Scan for the cell matching the given text and deliver its (x, y) coordinate at center. 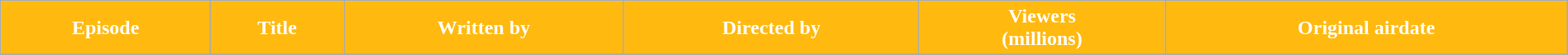
Viewers(millions) (1042, 28)
Directed by (771, 28)
Written by (485, 28)
Title (278, 28)
Original airdate (1366, 28)
Episode (106, 28)
